Return [X, Y] of the center of cell containing provided text 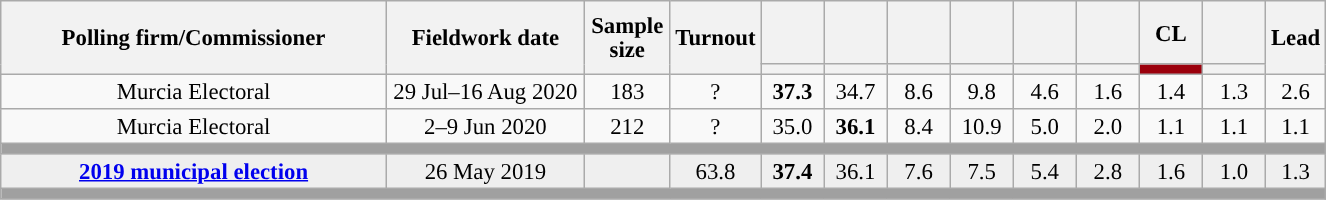
5.0 [1044, 126]
212 [627, 126]
2.6 [1296, 92]
1.0 [1234, 172]
63.8 [716, 172]
CL [1170, 32]
37.3 [792, 92]
183 [627, 92]
Turnout [716, 38]
34.7 [856, 92]
9.8 [982, 92]
8.4 [918, 126]
26 May 2019 [485, 172]
29 Jul–16 Aug 2020 [485, 92]
5.4 [1044, 172]
Polling firm/Commissioner [194, 38]
35.0 [792, 126]
2.0 [1108, 126]
Fieldwork date [485, 38]
37.4 [792, 172]
7.5 [982, 172]
2–9 Jun 2020 [485, 126]
4.6 [1044, 92]
1.4 [1170, 92]
8.6 [918, 92]
Sample size [627, 38]
2.8 [1108, 172]
2019 municipal election [194, 172]
10.9 [982, 126]
7.6 [918, 172]
Lead [1296, 38]
